Locate the cell with the specified text and output its (X, Y) center coordinate. 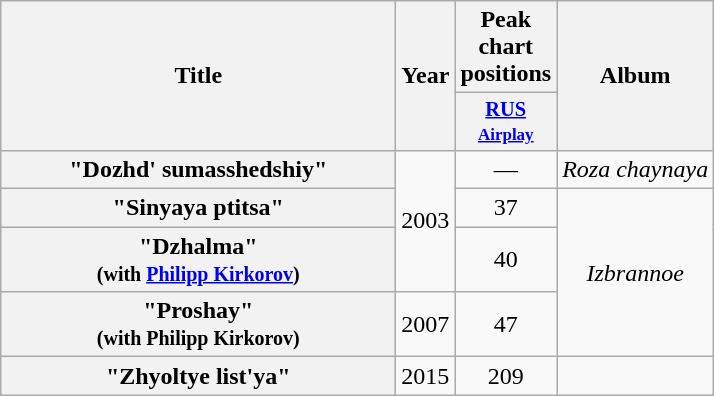
Peak chart positions (506, 47)
"Zhyoltye list'ya" (198, 376)
"Dzhalma" (with Philipp Kirkorov) (198, 260)
Year (426, 76)
37 (506, 208)
2007 (426, 324)
RUSAirplay (506, 122)
47 (506, 324)
Album (636, 76)
Roza chaynaya (636, 169)
"Proshay" (with Philipp Kirkorov) (198, 324)
"Sinyaya ptitsa" (198, 208)
Title (198, 76)
209 (506, 376)
— (506, 169)
"Dozhd' sumasshedshiy" (198, 169)
Izbrannoe (636, 273)
2015 (426, 376)
2003 (426, 220)
40 (506, 260)
